For the text-containing cell, return its midpoint in (X, Y) coordinate format. 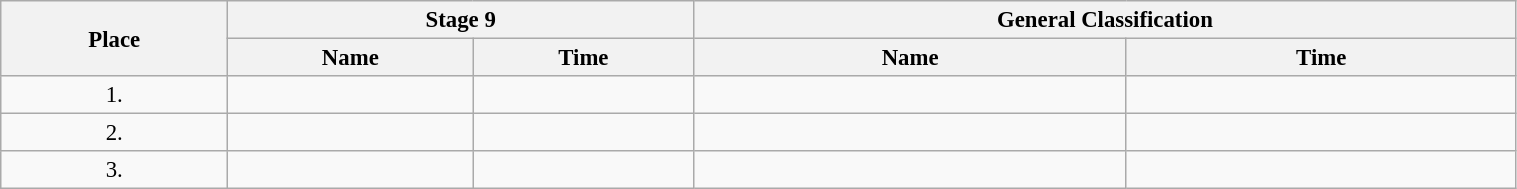
1. (114, 95)
Place (114, 38)
2. (114, 133)
General Classification (1105, 20)
3. (114, 170)
Stage 9 (461, 20)
